Extract the [X, Y] coordinate from the center of the cell holding the provided text.  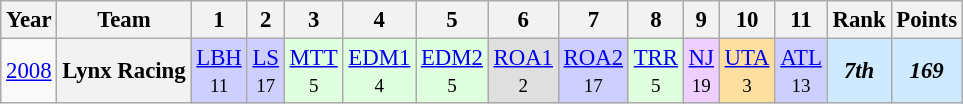
8 [656, 20]
4 [380, 20]
ROA217 [593, 72]
5 [452, 20]
Year [29, 20]
LS17 [266, 72]
169 [926, 72]
Rank [859, 20]
7 [593, 20]
EDM14 [380, 72]
MTT5 [314, 72]
Team [124, 20]
7th [859, 72]
UTA3 [747, 72]
3 [314, 20]
Points [926, 20]
2 [266, 20]
LBH11 [219, 72]
EDM25 [452, 72]
10 [747, 20]
1 [219, 20]
NJ19 [701, 72]
11 [801, 20]
TRR5 [656, 72]
ROA12 [523, 72]
ATL13 [801, 72]
Lynx Racing [124, 72]
6 [523, 20]
9 [701, 20]
2008 [29, 72]
